Find where the given text appears and provide that cell's center as [X, Y] coordinate. 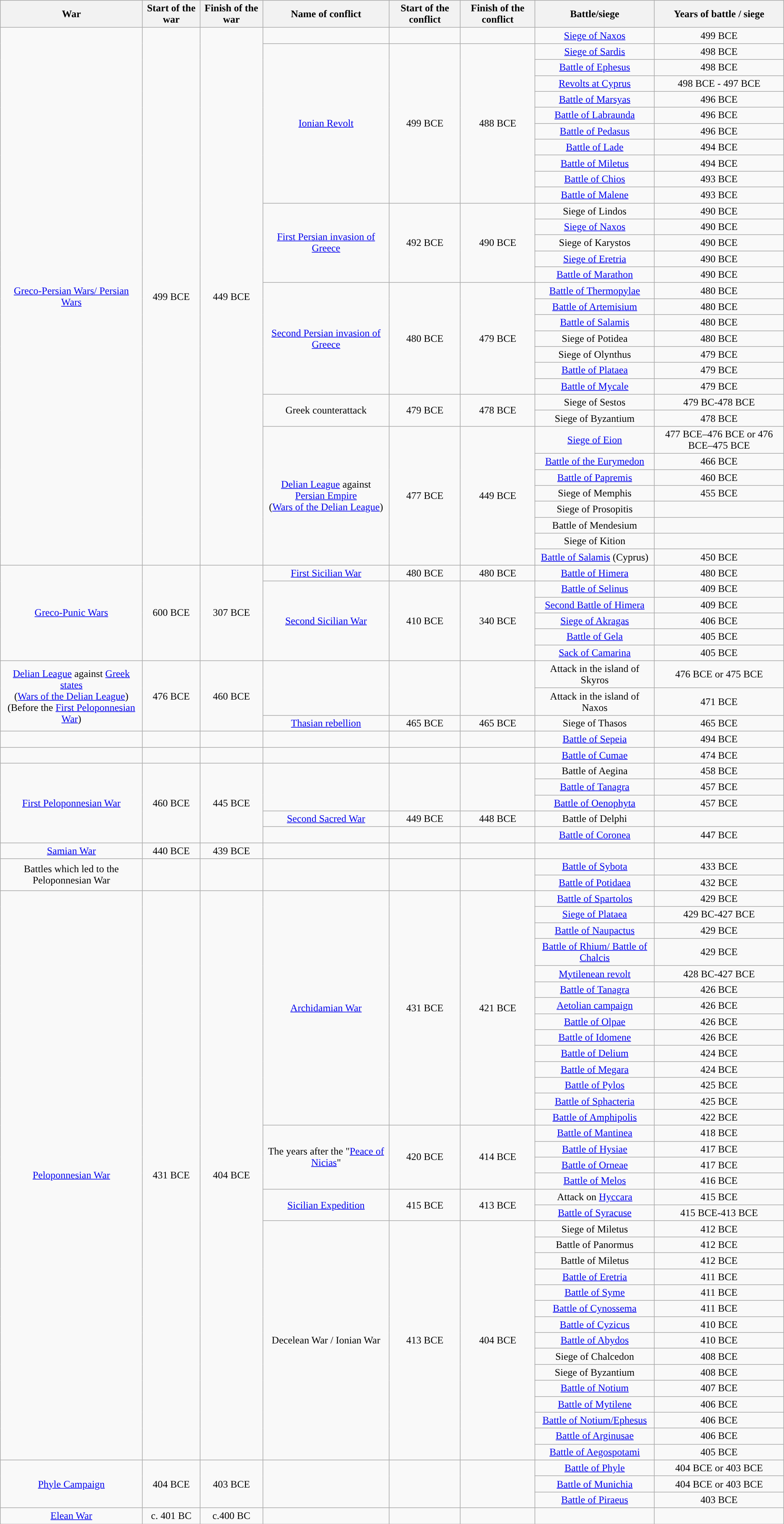
Sicilian Expedition [326, 1205]
455 BCE [720, 493]
Attack in the island of Naxos [595, 701]
Battle of Arginusae [595, 1436]
415 BCE-413 BCE [720, 1213]
Greco-Punic Wars [71, 613]
Battle of Oenophyta [595, 803]
Start of the war [171, 14]
448 BCE [498, 819]
Battle of Sphacteria [595, 1101]
Battle of Artemisium [595, 307]
Second Persian invasion of Greece [326, 338]
Siege of Plataea [595, 914]
Siege of Akragas [595, 621]
Siege of Eretria [595, 259]
Second Sacred War [326, 819]
Siege of Kition [595, 541]
447 BCE [720, 835]
Second Sicilian War [326, 621]
Battle/siege [595, 14]
Battle of Marathon [595, 275]
450 BCE [720, 557]
Attack on Hyccara [595, 1197]
Battle of Naupactus [595, 930]
Siege of Memphis [595, 493]
Battle of Olpae [595, 1022]
Battle of Coronea [595, 835]
Battle of Idomene [595, 1038]
Peloponnesian War [71, 1175]
Greek counterattack [326, 410]
Battle of Panormus [595, 1245]
439 BCE [232, 851]
Finish of the conflict [498, 14]
Battle of Mantinea [595, 1133]
600 BCE [171, 613]
Phyle Campaign [71, 1484]
Battle of Mytilene [595, 1404]
Battle of Notium/Ephesus [595, 1420]
492 BCE [425, 243]
Battle of Ephesus [595, 67]
Siege of Prosopitis [595, 509]
Battle of Megara [595, 1069]
The years after the "Peace of Nicias" [326, 1157]
First Sicilian War [326, 573]
476 BCE or 475 BCE [720, 674]
Battle of Sybota [595, 867]
c. 401 BC [171, 1516]
Battle of Thermopylae [595, 291]
Battle of Himera [595, 573]
Battle of Eretria [595, 1276]
Battle of Rhium/ Battle of Chalcis [595, 952]
Battle of Mycale [595, 386]
Battle of Potidaea [595, 883]
Name of conflict [326, 14]
Aetolian campaign [595, 1005]
479 BC-478 BCE [720, 402]
458 BCE [720, 771]
418 BCE [720, 1133]
Battle of Chios [595, 179]
Siege of Potidea [595, 338]
Siege of Lindos [595, 211]
Battle of Labraunda [595, 115]
Battle of Pedasus [595, 131]
Greco-Persian Wars/ Persian Wars [71, 297]
Battle of Hysiae [595, 1149]
Battle of Sepeia [595, 739]
Ionian Revolt [326, 123]
Battle of Munichia [595, 1484]
First Peloponnesian War [71, 803]
Battle of Spartolos [595, 899]
Siege of Sestos [595, 402]
Battle of Orneae [595, 1165]
Battle of Delium [595, 1054]
Battles which led to the Peloponnesian War [71, 875]
War [71, 14]
Battle of Phyle [595, 1468]
Decelean War / Ionian War [326, 1341]
429 BC-427 BCE [720, 914]
414 BCE [498, 1157]
340 BCE [498, 621]
307 BCE [232, 613]
Battle of Malene [595, 195]
Battle of Gela [595, 637]
420 BCE [425, 1157]
Battle of Aegina [595, 771]
474 BCE [720, 755]
Years of battle / siege [720, 14]
Battle of Papremis [595, 477]
Second Battle of Himera [595, 605]
476 BCE [171, 696]
Battle of Abydos [595, 1341]
Attack in the island of Skyros [595, 674]
Battle of Selinus [595, 589]
428 BC-427 BCE [720, 974]
Finish of the war [232, 14]
Siege of Thasos [595, 723]
Samian War [71, 851]
Siege of Karystos [595, 243]
Siege of Olynthus [595, 354]
Battle of Lade [595, 147]
c.400 BC [232, 1516]
Battle of Melos [595, 1181]
Battle of Pylos [595, 1085]
Elean War [71, 1516]
421 BCE [498, 1008]
Siege of Chalcedon [595, 1356]
Thasian rebellion [326, 723]
Battle of Cumae [595, 755]
Battle of Notium [595, 1388]
471 BCE [720, 701]
Battle of Cynossema [595, 1309]
Sack of Camarina [595, 653]
Siege of Eion [595, 440]
440 BCE [171, 851]
422 BCE [720, 1117]
Siege of Sardis [595, 52]
477 BCE–476 BCE or 476 BCE–475 BCE [720, 440]
477 BCE [425, 496]
Battle of Syme [595, 1293]
Battle of Mendesium [595, 525]
Delian League against Greek states (Wars of the Delian League) (Before the First Peloponnesian War) [71, 696]
Battle of Marsyas [595, 99]
445 BCE [232, 803]
Battle of Plataea [595, 370]
Battle of Salamis [595, 323]
Battle of Salamis (Cyprus) [595, 557]
Battle of Cyzicus [595, 1325]
Battle of Syracuse [595, 1213]
First Persian invasion of Greece [326, 243]
433 BCE [720, 867]
Archidamian War [326, 1008]
Battle of Piraeus [595, 1500]
Revolts at Cyprus [595, 83]
Siege of Miletus [595, 1229]
488 BCE [498, 123]
Battle of Delphi [595, 819]
Mytilenean revolt [595, 974]
498 BCE - 497 BCE [720, 83]
Battle of Aegospotami [595, 1452]
407 BCE [720, 1388]
466 BCE [720, 461]
416 BCE [720, 1181]
Battle of the Eurymedon [595, 461]
432 BCE [720, 883]
Delian League against Persian Empire (Wars of the Delian League) [326, 496]
Battle of Amphipolis [595, 1117]
Start of the conflict [425, 14]
